Return [X, Y] of the center of cell containing provided text 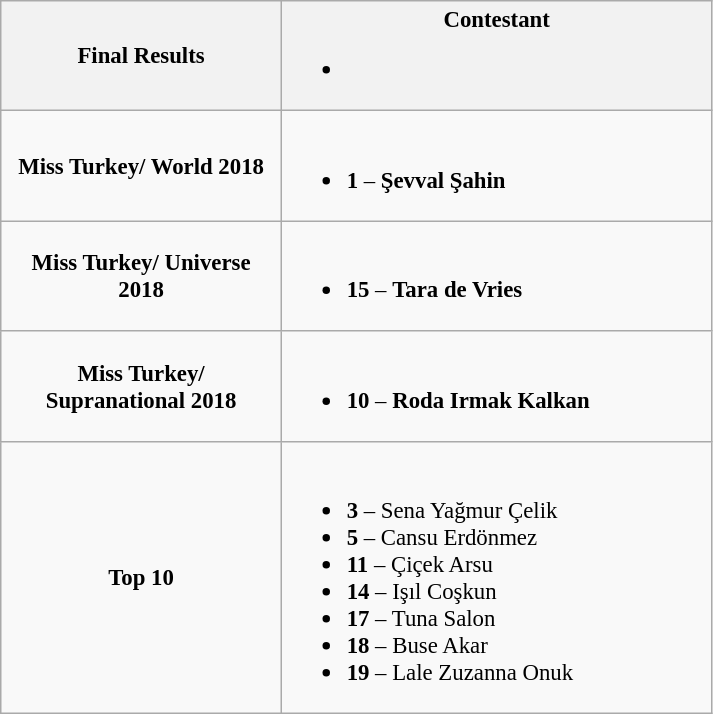
Contestant [496, 56]
Miss Turkey/ Universe 2018 [142, 276]
Miss Turkey/ Supranational 2018 [142, 386]
Top 10 [142, 578]
15 – Tara de Vries [496, 276]
3 – Sena Yağmur Çelik5 – Cansu Erdönmez11 – Çiçek Arsu14 – Işıl Coşkun17 – Tuna Salon18 – Buse Akar19 – Lale Zuzanna Onuk [496, 578]
Miss Turkey/ World 2018 [142, 166]
10 – Roda Irmak Kalkan [496, 386]
Final Results [142, 56]
1 – Şevval Şahin [496, 166]
